Detect which cell encompasses the target text, then output its (X, Y) center coordinate. 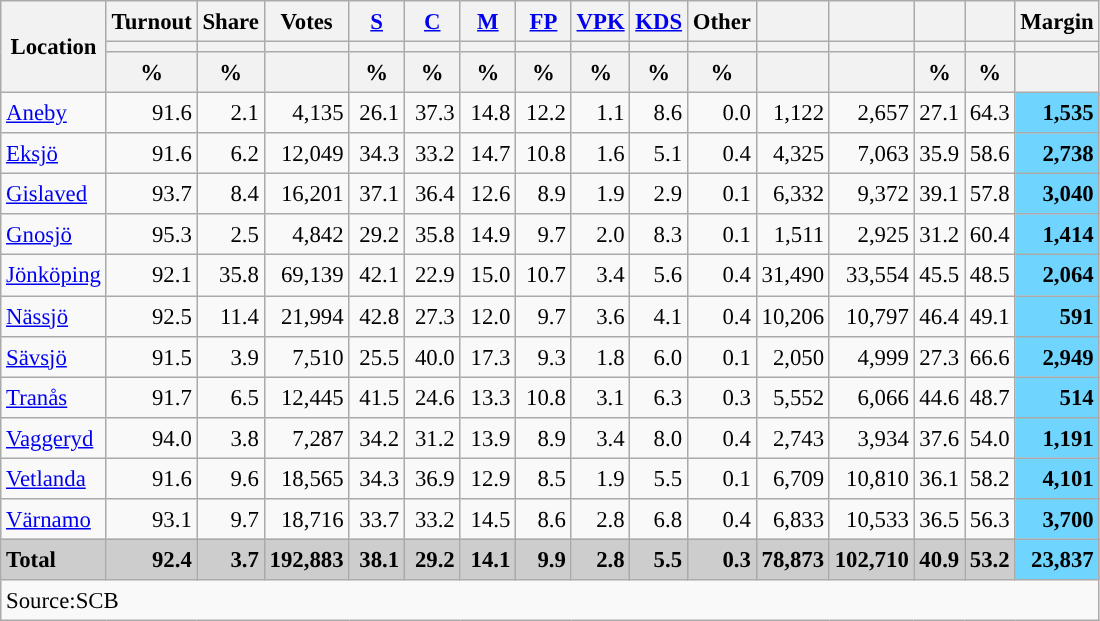
KDS (658, 22)
7,510 (306, 356)
14.5 (488, 520)
78,873 (792, 560)
69,139 (306, 276)
2,743 (792, 438)
5,552 (792, 398)
39.1 (939, 194)
6.2 (230, 154)
Location (54, 47)
22.9 (432, 276)
514 (1057, 398)
35.9 (939, 154)
7,287 (306, 438)
4,101 (1057, 478)
0.0 (722, 114)
13.9 (488, 438)
2.5 (230, 234)
10,206 (792, 316)
7,063 (872, 154)
2,657 (872, 114)
58.2 (990, 478)
1,414 (1057, 234)
8.4 (230, 194)
12.2 (544, 114)
Total (54, 560)
26.1 (377, 114)
15.0 (488, 276)
92.4 (152, 560)
9.3 (544, 356)
3.1 (600, 398)
14.1 (488, 560)
5.6 (658, 276)
93.7 (152, 194)
2,064 (1057, 276)
92.5 (152, 316)
91.7 (152, 398)
3.7 (230, 560)
18,716 (306, 520)
16,201 (306, 194)
Votes (306, 22)
14.9 (488, 234)
37.3 (432, 114)
46.4 (939, 316)
40.9 (939, 560)
1,511 (792, 234)
Gnosjö (54, 234)
VPK (600, 22)
44.6 (939, 398)
6.3 (658, 398)
2,738 (1057, 154)
10,797 (872, 316)
9,372 (872, 194)
45.5 (939, 276)
48.7 (990, 398)
4,325 (792, 154)
36.1 (939, 478)
37.1 (377, 194)
4,842 (306, 234)
Sävsjö (54, 356)
36.9 (432, 478)
2,050 (792, 356)
591 (1057, 316)
Nässjö (54, 316)
2,949 (1057, 356)
42.8 (377, 316)
Vaggeryd (54, 438)
Gislaved (54, 194)
6,066 (872, 398)
Eksjö (54, 154)
6.5 (230, 398)
6,709 (792, 478)
Aneby (54, 114)
3.9 (230, 356)
12.9 (488, 478)
S (377, 22)
Värnamo (54, 520)
17.3 (488, 356)
38.1 (377, 560)
21,994 (306, 316)
33,554 (872, 276)
8.5 (544, 478)
57.8 (990, 194)
12.6 (488, 194)
64.3 (990, 114)
6.8 (658, 520)
95.3 (152, 234)
60.4 (990, 234)
1.1 (600, 114)
48.5 (990, 276)
31,490 (792, 276)
25.5 (377, 356)
34.2 (377, 438)
9.9 (544, 560)
53.2 (990, 560)
10.7 (544, 276)
FP (544, 22)
3.6 (600, 316)
11.4 (230, 316)
4,135 (306, 114)
5.1 (658, 154)
Tranås (54, 398)
24.6 (432, 398)
8.3 (658, 234)
33.7 (377, 520)
56.3 (990, 520)
2.0 (600, 234)
3,040 (1057, 194)
14.7 (488, 154)
6,332 (792, 194)
10,810 (872, 478)
1.8 (600, 356)
37.6 (939, 438)
41.5 (377, 398)
1.6 (600, 154)
27.1 (939, 114)
6.0 (658, 356)
40.0 (432, 356)
102,710 (872, 560)
1,535 (1057, 114)
58.6 (990, 154)
2,925 (872, 234)
14.8 (488, 114)
93.1 (152, 520)
3,700 (1057, 520)
36.4 (432, 194)
12,049 (306, 154)
2.1 (230, 114)
10,533 (872, 520)
94.0 (152, 438)
Vetlanda (54, 478)
23,837 (1057, 560)
Share (230, 22)
54.0 (990, 438)
Turnout (152, 22)
49.1 (990, 316)
3.8 (230, 438)
6,833 (792, 520)
4.1 (658, 316)
Other (722, 22)
12.0 (488, 316)
Source:SCB (550, 600)
12,445 (306, 398)
3,934 (872, 438)
1,191 (1057, 438)
C (432, 22)
66.6 (990, 356)
8.0 (658, 438)
M (488, 22)
18,565 (306, 478)
9.6 (230, 478)
92.1 (152, 276)
42.1 (377, 276)
Jönköping (54, 276)
91.5 (152, 356)
Margin (1057, 22)
36.5 (939, 520)
4,999 (872, 356)
1,122 (792, 114)
2.9 (658, 194)
192,883 (306, 560)
13.3 (488, 398)
